Search for the cell housing the specified text and yield its (x, y) center coordinate. 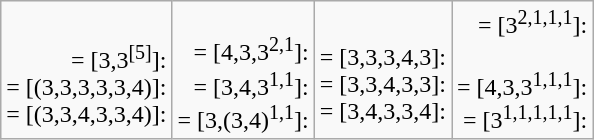
= [32,1,1,1]: = [4,3,31,1,1]: = [31,1,1,1,1]: (522, 70)
= [4,3,32,1]: = [3,4,31,1]: = [3,(3,4)1,1]: (243, 70)
= [3,3,3,4,3]: = [3,3,4,3,3]: = [3,4,3,3,4]: (382, 70)
= [3,3[5]]: = [(3,3,3,3,3,4)]: = [(3,3,4,3,3,4)]: (86, 70)
